Extract the [x, y] coordinate from the center of the cell holding the provided text.  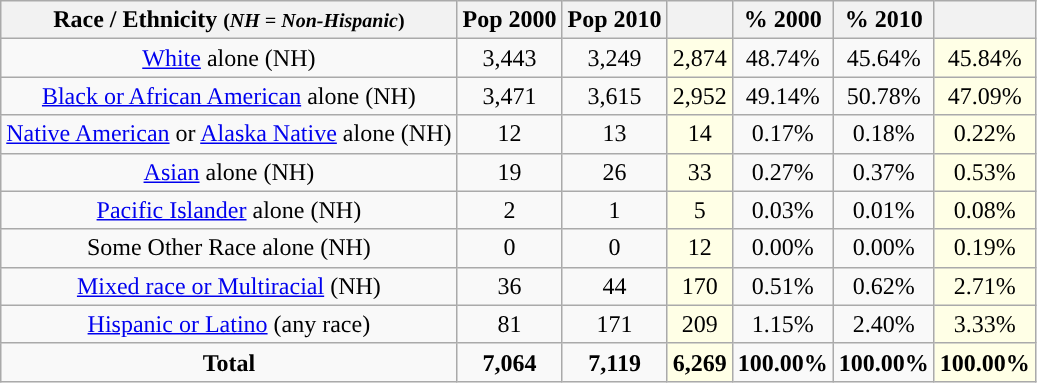
3,615 [614, 96]
0.17% [782, 134]
0.01% [884, 210]
Total [229, 362]
0.18% [884, 134]
2.40% [884, 324]
Pop 2010 [614, 20]
170 [700, 286]
7,064 [510, 362]
3,443 [510, 58]
0.22% [984, 134]
0.53% [984, 172]
209 [700, 324]
49.14% [782, 96]
13 [614, 134]
0.51% [782, 286]
14 [700, 134]
36 [510, 286]
Black or African American alone (NH) [229, 96]
50.78% [884, 96]
Pop 2000 [510, 20]
6,269 [700, 362]
2.71% [984, 286]
Native American or Alaska Native alone (NH) [229, 134]
26 [614, 172]
45.84% [984, 58]
% 2000 [782, 20]
0.37% [884, 172]
171 [614, 324]
2,874 [700, 58]
0.08% [984, 210]
19 [510, 172]
0.03% [782, 210]
7,119 [614, 362]
Race / Ethnicity (NH = Non-Hispanic) [229, 20]
0.62% [884, 286]
48.74% [782, 58]
3,471 [510, 96]
33 [700, 172]
Pacific Islander alone (NH) [229, 210]
Some Other Race alone (NH) [229, 248]
White alone (NH) [229, 58]
Asian alone (NH) [229, 172]
5 [700, 210]
44 [614, 286]
0.27% [782, 172]
0.19% [984, 248]
Hispanic or Latino (any race) [229, 324]
47.09% [984, 96]
45.64% [884, 58]
2 [510, 210]
81 [510, 324]
3,249 [614, 58]
2,952 [700, 96]
1 [614, 210]
1.15% [782, 324]
3.33% [984, 324]
Mixed race or Multiracial (NH) [229, 286]
% 2010 [884, 20]
